Pinpoint the cell where the given text exists, returning its (X, Y) midpoint coordinate. 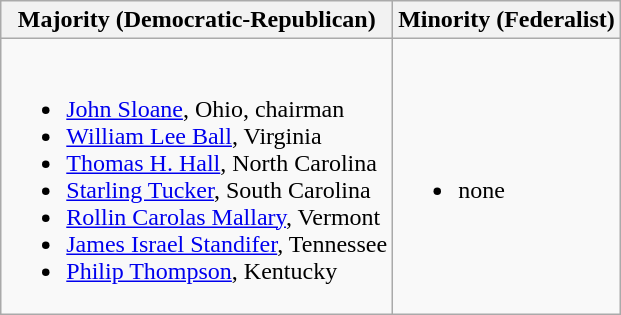
none (507, 176)
Minority (Federalist) (507, 20)
Majority (Democratic-Republican) (197, 20)
